Find where the given text appears and provide that cell's center as [X, Y] coordinate. 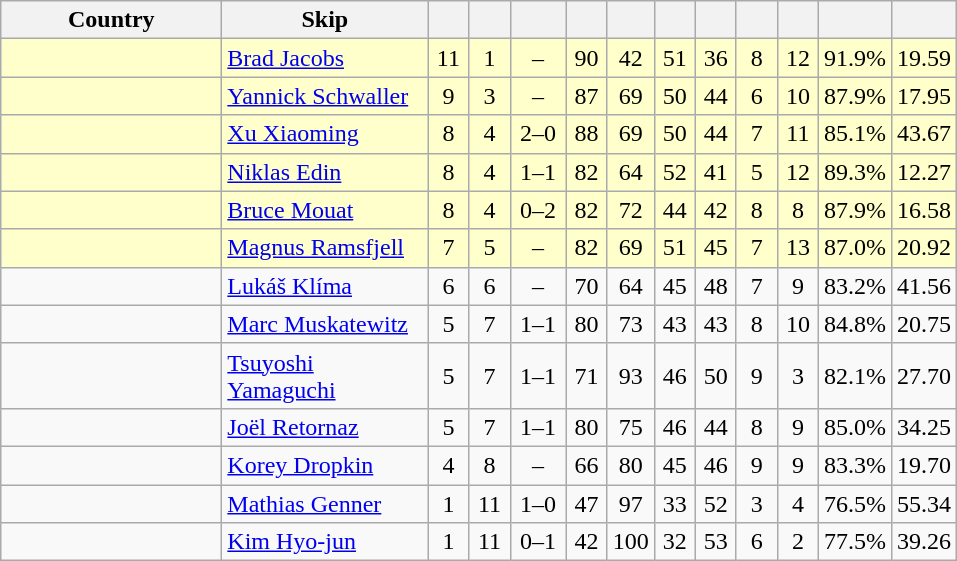
91.9% [854, 58]
Kim Hyo-jun [325, 542]
73 [630, 324]
66 [586, 465]
1–0 [538, 503]
Lukáš Klíma [325, 286]
97 [630, 503]
41 [716, 172]
2–0 [538, 134]
100 [630, 542]
13 [798, 248]
2 [798, 542]
48 [716, 286]
20.75 [924, 324]
39.26 [924, 542]
Bruce Mouat [325, 210]
83.3% [854, 465]
Tsuyoshi Yamaguchi [325, 376]
83.2% [854, 286]
20.92 [924, 248]
53 [716, 542]
Marc Muskatewitz [325, 324]
36 [716, 58]
33 [674, 503]
34.25 [924, 427]
Niklas Edin [325, 172]
Xu Xiaoming [325, 134]
19.59 [924, 58]
90 [586, 58]
85.0% [854, 427]
17.95 [924, 96]
89.3% [854, 172]
19.70 [924, 465]
Joël Retornaz [325, 427]
Magnus Ramsfjell [325, 248]
75 [630, 427]
32 [674, 542]
70 [586, 286]
84.8% [854, 324]
Skip [325, 20]
87 [586, 96]
72 [630, 210]
0–2 [538, 210]
16.58 [924, 210]
41.56 [924, 286]
71 [586, 376]
27.70 [924, 376]
55.34 [924, 503]
Brad Jacobs [325, 58]
0–1 [538, 542]
12.27 [924, 172]
47 [586, 503]
82.1% [854, 376]
88 [586, 134]
87.0% [854, 248]
Korey Dropkin [325, 465]
76.5% [854, 503]
85.1% [854, 134]
77.5% [854, 542]
Mathias Genner [325, 503]
Yannick Schwaller [325, 96]
43.67 [924, 134]
Country [112, 20]
93 [630, 376]
